Find where the given text appears and provide that cell's center as [X, Y] coordinate. 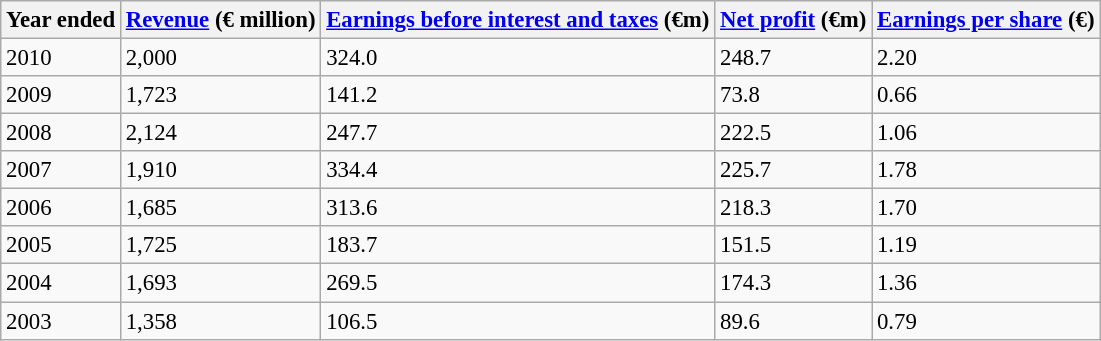
222.5 [794, 133]
Earnings before interest and taxes (€m) [518, 20]
2007 [61, 170]
2,124 [220, 133]
Year ended [61, 20]
1,693 [220, 283]
1,358 [220, 321]
183.7 [518, 245]
1.70 [986, 208]
2004 [61, 283]
218.3 [794, 208]
248.7 [794, 58]
73.8 [794, 95]
1.19 [986, 245]
1,723 [220, 95]
1.78 [986, 170]
2.20 [986, 58]
334.4 [518, 170]
2005 [61, 245]
0.79 [986, 321]
174.3 [794, 283]
1,725 [220, 245]
89.6 [794, 321]
2008 [61, 133]
141.2 [518, 95]
Revenue (€ million) [220, 20]
1.06 [986, 133]
2009 [61, 95]
1,910 [220, 170]
2006 [61, 208]
1.36 [986, 283]
247.7 [518, 133]
225.7 [794, 170]
2010 [61, 58]
313.6 [518, 208]
269.5 [518, 283]
0.66 [986, 95]
Net profit (€m) [794, 20]
2003 [61, 321]
106.5 [518, 321]
2,000 [220, 58]
324.0 [518, 58]
151.5 [794, 245]
1,685 [220, 208]
Earnings per share (€) [986, 20]
